Return (x, y) of the center of cell containing provided text 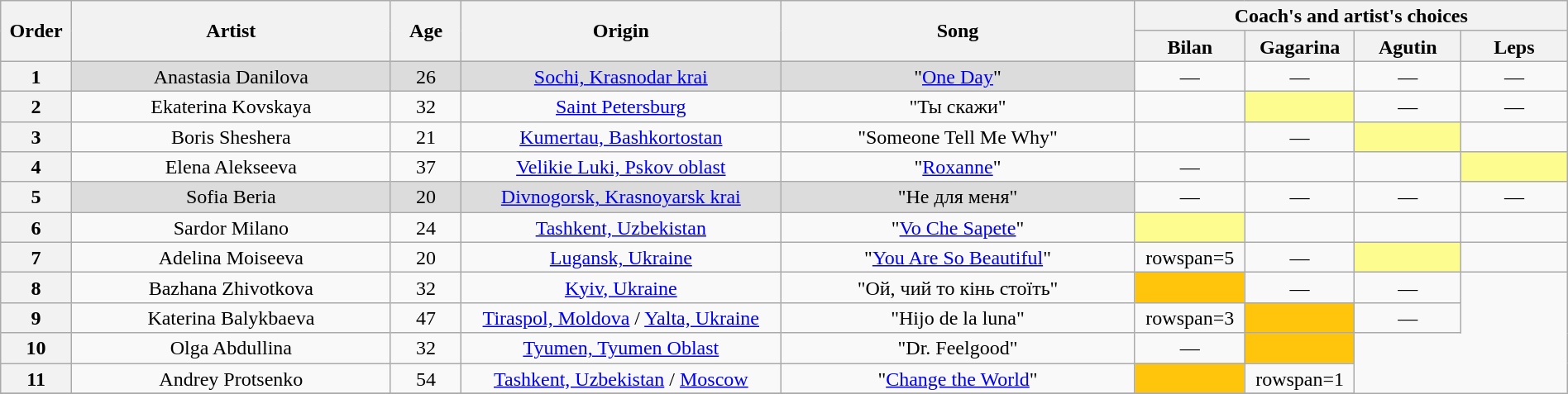
"Vo Che Sapete" (958, 228)
Sardor Milano (231, 228)
8 (36, 287)
"Ой, чий то кiнь стоïть" (958, 287)
Tyumen, Tyumen Oblast (621, 349)
2 (36, 106)
3 (36, 137)
Anastasia Danilova (231, 76)
Tiraspol, Moldova / Yalta, Ukraine (621, 317)
26 (426, 76)
"Hijo de la luna" (958, 317)
Lugansk, Ukraine (621, 258)
Olga Abdullina (231, 349)
Agutin (1408, 46)
Age (426, 31)
Bilan (1189, 46)
"You Are So Beautiful" (958, 258)
"Roxanne" (958, 167)
5 (36, 197)
Tashkent, Uzbekistan / Moscow (621, 378)
Sofia Beria (231, 197)
"Dr. Feelgood" (958, 349)
4 (36, 167)
Ekaterina Kovskaya (231, 106)
11 (36, 378)
Kyiv, Ukraine (621, 287)
"Someone Tell Me Why" (958, 137)
9 (36, 317)
Andrey Protsenko (231, 378)
"One Day" (958, 76)
Bazhana Zhivotkova (231, 287)
24 (426, 228)
Leps (1515, 46)
Kumertau, Bashkortostan (621, 137)
47 (426, 317)
6 (36, 228)
"Change the World" (958, 378)
Origin (621, 31)
Coach's and artist's choices (1351, 17)
"Ты скажи" (958, 106)
Boris Sheshera (231, 137)
21 (426, 137)
Katerina Balykbaeva (231, 317)
rowspan=5 (1189, 258)
7 (36, 258)
10 (36, 349)
rowspan=1 (1300, 378)
Saint Petersburg (621, 106)
Velikie Luki, Pskov oblast (621, 167)
54 (426, 378)
Song (958, 31)
37 (426, 167)
"Не для меня" (958, 197)
Tashkent, Uzbekistan (621, 228)
Elena Alekseeva (231, 167)
Artist (231, 31)
1 (36, 76)
rowspan=3 (1189, 317)
Gagarina (1300, 46)
Divnogorsk, Krasnoyarsk krai (621, 197)
Order (36, 31)
Sochi, Krasnodar krai (621, 76)
Adelina Moiseeva (231, 258)
